From the cell containing the given text, extract its center point as [X, Y] coordinate. 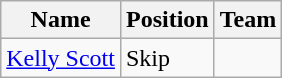
Name [61, 20]
Kelly Scott [61, 58]
Position [167, 20]
Skip [167, 58]
Team [248, 20]
